Find where the given text appears and provide that cell's center as (x, y) coordinate. 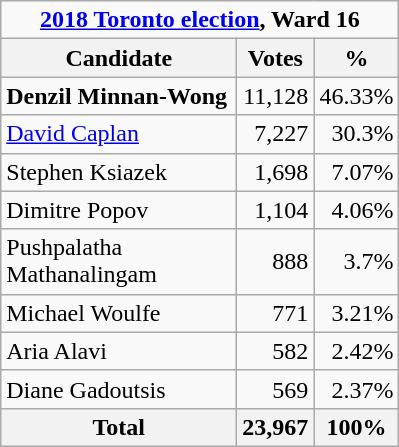
7.07% (356, 172)
Michael Woulfe (119, 313)
46.33% (356, 96)
569 (276, 389)
100% (356, 427)
11,128 (276, 96)
Aria Alavi (119, 351)
% (356, 58)
Dimitre Popov (119, 210)
2018 Toronto election, Ward 16 (200, 20)
2.42% (356, 351)
30.3% (356, 134)
David Caplan (119, 134)
Stephen Ksiazek (119, 172)
23,967 (276, 427)
Denzil Minnan-Wong (119, 96)
Total (119, 427)
4.06% (356, 210)
Candidate (119, 58)
888 (276, 262)
1,698 (276, 172)
582 (276, 351)
7,227 (276, 134)
Votes (276, 58)
2.37% (356, 389)
Diane Gadoutsis (119, 389)
3.7% (356, 262)
3.21% (356, 313)
Pushpalatha Mathanalingam (119, 262)
1,104 (276, 210)
771 (276, 313)
